Search for the cell housing the specified text and yield its [X, Y] center coordinate. 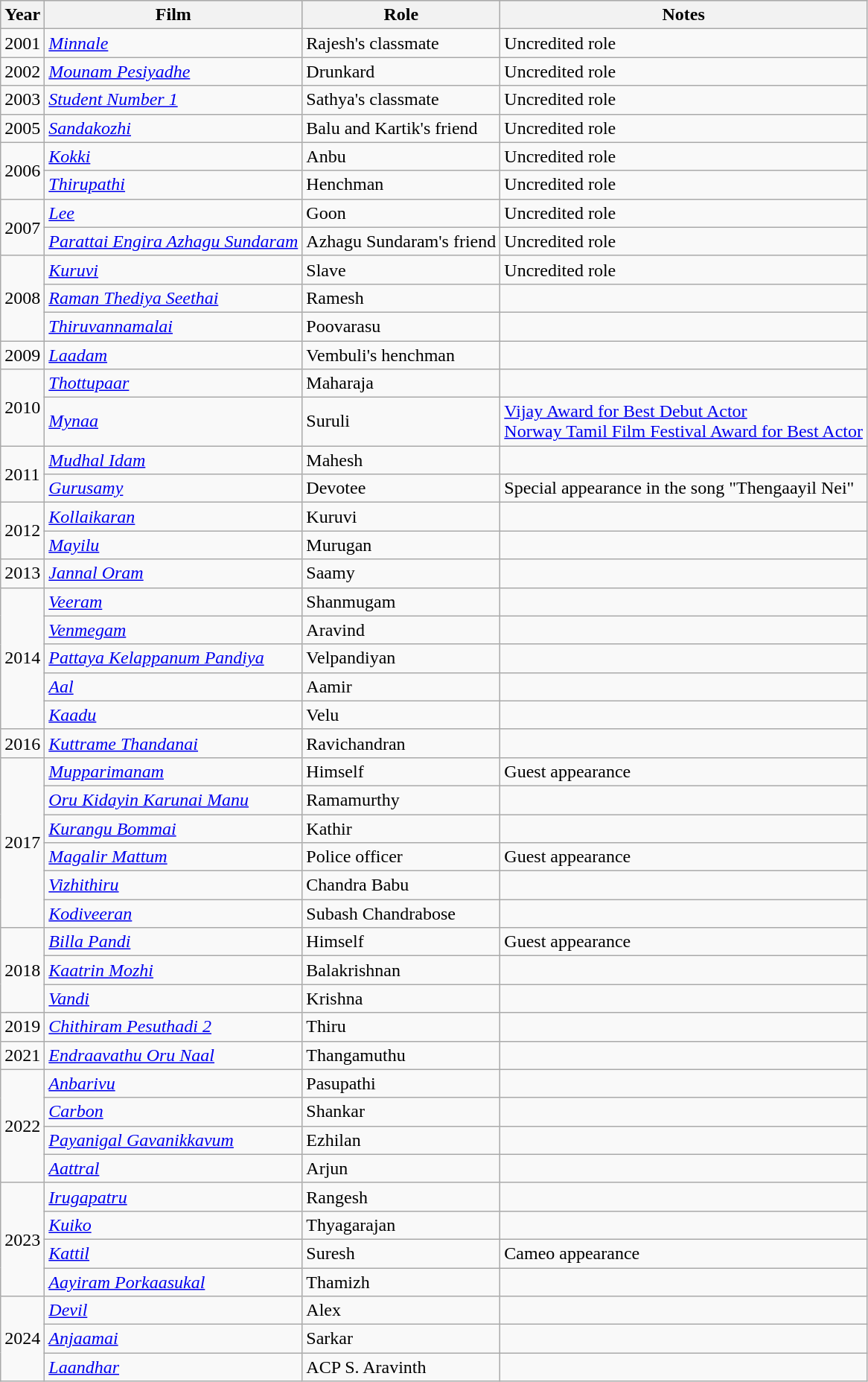
Cameo appearance [683, 1253]
Arjun [401, 1168]
Vembuli's henchman [401, 355]
2016 [22, 743]
Ramesh [401, 298]
Rangesh [401, 1197]
ACP S. Aravinth [401, 1367]
Lee [173, 213]
Slave [401, 270]
Pattaya Kelappanum Pandiya [173, 658]
2002 [22, 71]
Chithiram Pesuthadi 2 [173, 1027]
Mupparimanam [173, 771]
Balakrishnan [401, 970]
Sandakozhi [173, 128]
2010 [22, 408]
Ramamurthy [401, 800]
2007 [22, 227]
Shankar [401, 1112]
Aayiram Porkaasukal [173, 1281]
Mayilu [173, 545]
Maharaja [401, 383]
Kollaikaran [173, 517]
Azhagu Sundaram's friend [401, 241]
Thiruvannamalai [173, 326]
Vijay Award for Best Debut ActorNorway Tamil Film Festival Award for Best Actor [683, 421]
Thiru [401, 1027]
Kuiko [173, 1225]
Laadam [173, 355]
2005 [22, 128]
Aattral [173, 1168]
Police officer [401, 857]
Veeram [173, 602]
2019 [22, 1027]
2023 [22, 1239]
Thangamuthu [401, 1055]
Kaadu [173, 715]
Irugapatru [173, 1197]
Saamy [401, 573]
Aal [173, 687]
Vizhithiru [173, 885]
Subash Chandrabose [401, 914]
Vandi [173, 999]
Ezhilan [401, 1140]
2009 [22, 355]
Devil [173, 1311]
Suresh [401, 1253]
Alex [401, 1311]
Devotee [401, 488]
Kodiveeran [173, 914]
Kathir [401, 829]
Carbon [173, 1112]
Suruli [401, 421]
Mynaa [173, 421]
Gurusamy [173, 488]
Role [401, 15]
Jannal Oram [173, 573]
Parattai Engira Azhagu Sundaram [173, 241]
Rajesh's classmate [401, 43]
Kaatrin Mozhi [173, 970]
Kattil [173, 1253]
2022 [22, 1126]
Film [173, 15]
2001 [22, 43]
Minnale [173, 43]
2017 [22, 842]
Magalir Mattum [173, 857]
2013 [22, 573]
Laandhar [173, 1367]
Henchman [401, 185]
Thyagarajan [401, 1225]
Payanigal Gavanikkavum [173, 1140]
Kuttrame Thandanai [173, 743]
Mounam Pesiyadhe [173, 71]
Sarkar [401, 1339]
Year [22, 15]
Murugan [401, 545]
Krishna [401, 999]
2008 [22, 298]
2012 [22, 531]
Thirupathi [173, 185]
Notes [683, 15]
Ravichandran [401, 743]
2011 [22, 474]
Aamir [401, 687]
Thamizh [401, 1281]
Student Number 1 [173, 100]
Velu [401, 715]
Goon [401, 213]
Anjaamai [173, 1339]
Shanmugam [401, 602]
Velpandiyan [401, 658]
2006 [22, 171]
Kurangu Bommai [173, 829]
2018 [22, 970]
Endraavathu Oru Naal [173, 1055]
Aravind [401, 630]
2014 [22, 658]
Special appearance in the song "Thengaayil Nei" [683, 488]
Anbarivu [173, 1083]
Kokki [173, 156]
Drunkard [401, 71]
Balu and Kartik's friend [401, 128]
Venmegam [173, 630]
Anbu [401, 156]
Mudhal Idam [173, 460]
Poovarasu [401, 326]
Oru Kidayin Karunai Manu [173, 800]
Mahesh [401, 460]
Raman Thediya Seethai [173, 298]
Sathya's classmate [401, 100]
Thottupaar [173, 383]
2021 [22, 1055]
2003 [22, 100]
Billa Pandi [173, 942]
Pasupathi [401, 1083]
2024 [22, 1339]
Chandra Babu [401, 885]
